Return the [X, Y] coordinate for the center point of the cell that contains the specified text.  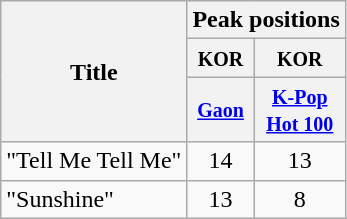
Title [94, 72]
"Sunshine" [94, 199]
14 [220, 161]
8 [300, 199]
Gaon [220, 110]
K-PopHot 100 [300, 110]
"Tell Me Tell Me" [94, 161]
Peak positions [266, 20]
